Output the (X, Y) coordinate of the center of the cell containing the given text.  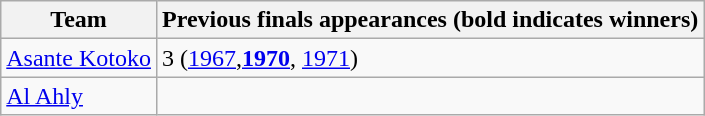
Team (79, 20)
Al Ahly (79, 96)
3 (1967,1970, 1971) (430, 58)
Previous finals appearances (bold indicates winners) (430, 20)
Asante Kotoko (79, 58)
